Return (X, Y) of the center of cell containing provided text 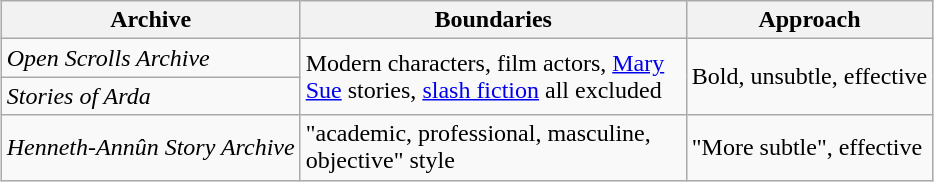
Stories of Arda (150, 96)
Archive (150, 20)
Bold, unsubtle, effective (810, 77)
Modern characters, film actors, Mary Sue stories, slash fiction all excluded (493, 77)
Henneth-Annûn Story Archive (150, 148)
Open Scrolls Archive (150, 58)
"academic, professional, masculine, objective" style (493, 148)
"More subtle", effective (810, 148)
Boundaries (493, 20)
Approach (810, 20)
